Pinpoint the cell where the given text exists, returning its [X, Y] midpoint coordinate. 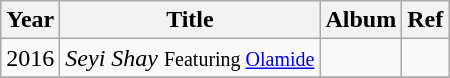
2016 [30, 58]
Ref [426, 20]
Year [30, 20]
Seyi Shay Featuring Olamide [190, 58]
Title [190, 20]
Album [361, 20]
